Output the (x, y) coordinate of the center of the cell containing the given text.  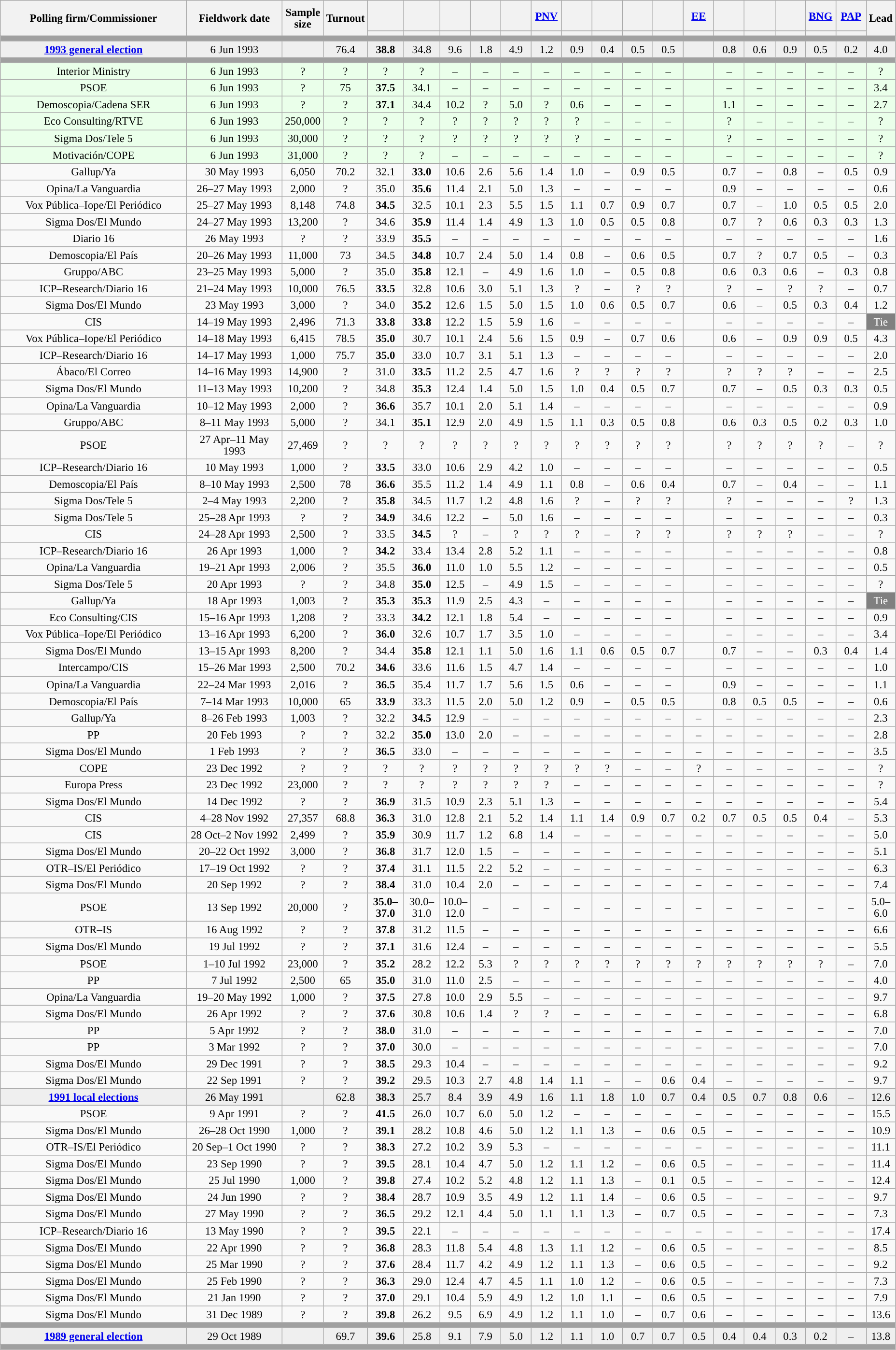
2.2 (486, 868)
8.5 (881, 1247)
13 May 1990 (234, 1231)
Europa Press (94, 784)
25 Mar 1990 (234, 1265)
39.2 (385, 1080)
76.5 (346, 289)
30.0 (422, 1047)
Intercampo/CIS (94, 668)
1993 general election (94, 49)
10–12 May 1993 (234, 406)
2.6 (486, 172)
0.1 (668, 1180)
13–15 Apr 1993 (234, 651)
31,000 (303, 155)
31.6 (422, 947)
Interior Ministry (94, 71)
18 Apr 1993 (234, 601)
22.1 (422, 1231)
26.2 (422, 1315)
30.7 (422, 339)
Eco Consulting/RTVE (94, 122)
62.8 (346, 1097)
13.8 (881, 1336)
9.6 (455, 49)
39.1 (385, 1130)
6.6 (881, 930)
35.0–37.0 (385, 907)
28 Oct–2 Nov 1992 (234, 835)
10.0 (455, 997)
250,000 (303, 122)
1989 general election (94, 1336)
9.5 (455, 1315)
4.5 (516, 1281)
25.8 (422, 1336)
31.2 (422, 930)
2,200 (303, 500)
PNV (546, 15)
29 Oct 1989 (234, 1336)
20–22 Oct 1992 (234, 852)
13.0 (455, 734)
32.1 (385, 172)
27.8 (422, 997)
30.8 (422, 1013)
23 May 1993 (234, 305)
4.6 (486, 1130)
74.8 (346, 205)
13,200 (303, 222)
6.9 (486, 1315)
20 Apr 1993 (234, 584)
20 Sep–1 Oct 1990 (234, 1148)
29 Dec 1991 (234, 1064)
8,200 (303, 651)
28.7 (422, 1198)
Lead (881, 18)
2,496 (303, 322)
27,469 (303, 444)
37.4 (385, 868)
38.5 (385, 1064)
15.5 (881, 1114)
10.0–12.0 (455, 907)
35.1 (422, 422)
25 Jul 1990 (234, 1180)
13.4 (455, 551)
27,357 (303, 818)
EE (699, 15)
32.8 (422, 289)
76.4 (346, 49)
75.7 (346, 355)
34.9 (385, 518)
9 Apr 1991 (234, 1114)
26 May 1993 (234, 239)
14 Dec 1992 (234, 802)
6.3 (881, 868)
22 Sep 1991 (234, 1080)
COPE (94, 768)
35.7 (422, 406)
1991 local elections (94, 1097)
14–16 May 1993 (234, 372)
3.1 (486, 355)
39.6 (385, 1336)
1 Feb 1993 (234, 752)
78 (346, 484)
14–18 May 1993 (234, 339)
17–19 Oct 1992 (234, 868)
29.5 (422, 1080)
7–14 Mar 1993 (234, 701)
8–26 Feb 1993 (234, 718)
69.7 (346, 1336)
24–27 May 1993 (234, 222)
8.4 (455, 1097)
33.6 (422, 668)
31 Dec 1989 (234, 1315)
3 Mar 1992 (234, 1047)
8–10 May 1993 (234, 484)
27 Apr–11 May 1993 (234, 444)
1–10 Jul 1992 (234, 963)
22–24 Mar 1993 (234, 685)
28.3 (422, 1247)
23 Sep 1990 (234, 1164)
17.4 (881, 1231)
21 Jan 1990 (234, 1297)
24–28 Apr 1993 (234, 534)
11.6 (455, 668)
26.0 (422, 1114)
PAP (851, 15)
15–26 Mar 1993 (234, 668)
8–11 May 1993 (234, 422)
20 Sep 1992 (234, 885)
34.0 (385, 305)
16 Aug 1992 (234, 930)
27.4 (422, 1180)
Fieldwork date (234, 18)
11.9 (455, 601)
30,000 (303, 138)
22 Apr 1990 (234, 1247)
19 Jul 1992 (234, 947)
3.0 (486, 289)
26–28 Oct 1990 (234, 1130)
11,000 (303, 255)
13–16 Apr 1993 (234, 635)
35.4 (422, 685)
8,148 (303, 205)
29.1 (422, 1297)
29.2 (422, 1214)
13 Sep 1992 (234, 907)
71.3 (346, 322)
26 Apr 1993 (234, 551)
68.8 (346, 818)
11.8 (455, 1247)
36.9 (385, 802)
30.9 (422, 835)
27 May 1990 (234, 1214)
20 Feb 1993 (234, 734)
25 Feb 1990 (234, 1281)
78.5 (346, 339)
14–19 May 1993 (234, 322)
2,016 (303, 685)
Diario 16 (94, 239)
38.8 (385, 49)
7.4 (881, 885)
73 (346, 255)
Motivación/COPE (94, 155)
12.5 (455, 584)
19–21 Apr 1993 (234, 568)
30 May 1993 (234, 172)
23–25 May 1993 (234, 271)
10.8 (455, 1130)
10.3 (455, 1080)
2,006 (303, 568)
28.1 (422, 1164)
BNG (821, 15)
24 Jun 1990 (234, 1198)
7 Jul 1992 (234, 981)
21–24 May 1993 (234, 289)
9.1 (455, 1336)
5.0–6.0 (881, 907)
28.4 (422, 1265)
Polling firm/Commissioner (94, 18)
32.6 (422, 635)
10,200 (303, 389)
20,000 (303, 907)
25–27 May 1993 (234, 205)
Demoscopia/Cadena SER (94, 105)
31.5 (422, 802)
30.0–31.0 (422, 907)
32.5 (422, 205)
14–17 May 1993 (234, 355)
25–28 Apr 1993 (234, 518)
10 May 1993 (234, 468)
OTR–IS (94, 930)
14,900 (303, 372)
Sample size (303, 18)
4–28 Nov 1992 (234, 818)
6,200 (303, 635)
26–27 May 1993 (234, 188)
4.4 (486, 1214)
37.8 (385, 930)
29.3 (422, 1064)
6,415 (303, 339)
2–4 May 1993 (234, 500)
12.0 (455, 852)
27.2 (422, 1148)
19–20 May 1992 (234, 997)
35.6 (422, 188)
1,208 (303, 617)
31.7 (422, 852)
11.1 (881, 1148)
11–13 May 1993 (234, 389)
Eco Consulting/CIS (94, 617)
5 Apr 1992 (234, 1031)
15–16 Apr 1993 (234, 617)
26 Apr 1992 (234, 1013)
13.6 (881, 1315)
41.5 (385, 1114)
31.1 (422, 868)
29.0 (422, 1281)
6.0 (486, 1114)
26 May 1991 (234, 1097)
33.4 (422, 551)
20–26 May 1993 (234, 255)
38.0 (385, 1031)
25.7 (422, 1097)
6,050 (303, 172)
2,499 (303, 835)
12.8 (455, 818)
Ábaco/El Correo (94, 372)
Turnout (346, 18)
75 (346, 88)
